Scan for the cell matching the given text and deliver its [X, Y] coordinate at center. 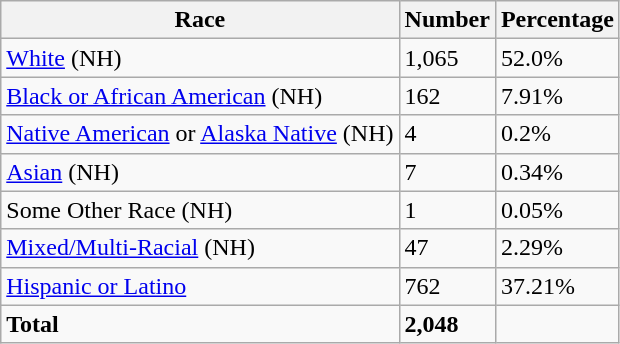
Percentage [557, 20]
White (NH) [200, 58]
Black or African American (NH) [200, 96]
2.29% [557, 248]
Asian (NH) [200, 172]
Some Other Race (NH) [200, 210]
0.34% [557, 172]
Native American or Alaska Native (NH) [200, 134]
1,065 [447, 58]
Mixed/Multi-Racial (NH) [200, 248]
7.91% [557, 96]
47 [447, 248]
Hispanic or Latino [200, 286]
Race [200, 20]
762 [447, 286]
7 [447, 172]
162 [447, 96]
2,048 [447, 324]
4 [447, 134]
0.2% [557, 134]
Number [447, 20]
37.21% [557, 286]
Total [200, 324]
52.0% [557, 58]
1 [447, 210]
0.05% [557, 210]
